Scan for the cell matching the given text and deliver its (x, y) coordinate at center. 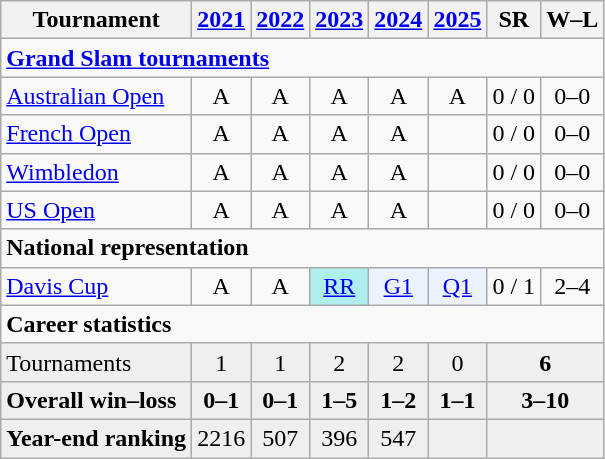
2023 (340, 20)
6 (546, 362)
2216 (222, 438)
0 (458, 362)
US Open (96, 210)
Wimbledon (96, 172)
French Open (96, 134)
507 (280, 438)
Tournaments (96, 362)
1–2 (398, 400)
National representation (302, 248)
W–L (572, 20)
2022 (280, 20)
Grand Slam tournaments (302, 58)
1–5 (340, 400)
Year-end ranking (96, 438)
Australian Open (96, 96)
Davis Cup (96, 286)
3–10 (546, 400)
2021 (222, 20)
G1 (398, 286)
Overall win–loss (96, 400)
396 (340, 438)
Career statistics (302, 324)
RR (340, 286)
2025 (458, 20)
SR (514, 20)
1–1 (458, 400)
2024 (398, 20)
0 / 1 (514, 286)
Tournament (96, 20)
2–4 (572, 286)
547 (398, 438)
Q1 (458, 286)
